From the cell containing the given text, extract its center point as (X, Y) coordinate. 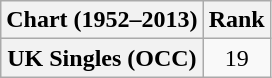
UK Singles (OCC) (102, 58)
Chart (1952–2013) (102, 20)
Rank (236, 20)
19 (236, 58)
